Output the [X, Y] coordinate of the center of the cell containing the given text.  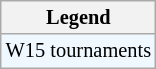
W15 tournaments [78, 51]
Legend [78, 17]
